Identify which cell holds the provided text, then report its (x, y) central coordinate. 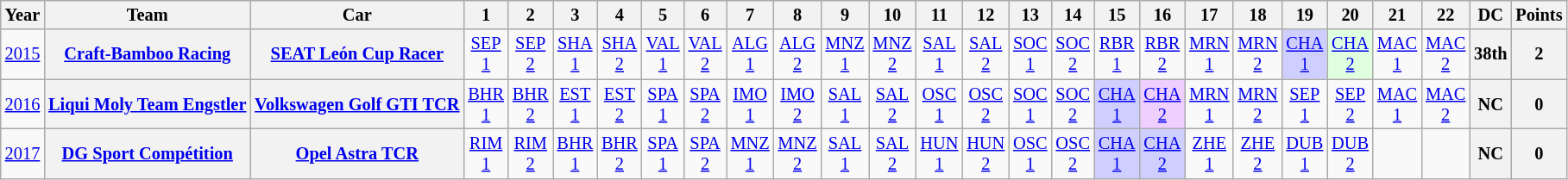
IMO2 (797, 104)
ALG1 (751, 54)
RIM2 (531, 153)
Year (22, 15)
SHA2 (620, 54)
6 (706, 15)
DUB2 (1350, 153)
HUN2 (986, 153)
16 (1163, 15)
EST1 (575, 104)
5 (663, 15)
3 (575, 15)
Opel Astra TCR (357, 153)
11 (939, 15)
14 (1072, 15)
12 (986, 15)
SEAT León Cup Racer (357, 54)
HUN1 (939, 153)
20 (1350, 15)
DG Sport Compétition (147, 153)
2015 (22, 54)
7 (751, 15)
SHA1 (575, 54)
Volkswagen Golf GTI TCR (357, 104)
VAL1 (663, 54)
RBR1 (1117, 54)
Liqui Moly Team Engstler (147, 104)
ALG2 (797, 54)
38th (1490, 54)
10 (892, 15)
15 (1117, 15)
4 (620, 15)
VAL2 (706, 54)
Team (147, 15)
22 (1445, 15)
19 (1305, 15)
RIM1 (486, 153)
Car (357, 15)
DUB1 (1305, 153)
8 (797, 15)
Craft-Bamboo Racing (147, 54)
13 (1030, 15)
DC (1490, 15)
EST2 (620, 104)
1 (486, 15)
21 (1397, 15)
ZHE2 (1257, 153)
2017 (22, 153)
ZHE1 (1209, 153)
Points (1539, 15)
2016 (22, 104)
18 (1257, 15)
17 (1209, 15)
IMO1 (751, 104)
RBR2 (1163, 54)
9 (846, 15)
